Search for the cell housing the specified text and yield its [x, y] center coordinate. 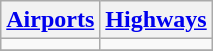
Airports [50, 20]
Highways [156, 20]
